Identify which cell holds the provided text, then report its (x, y) central coordinate. 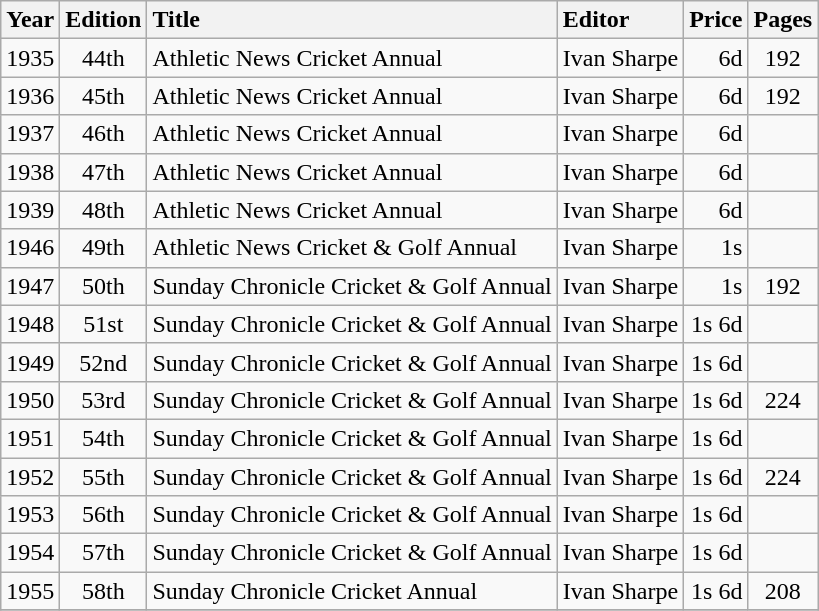
1955 (30, 591)
50th (104, 286)
51st (104, 324)
1937 (30, 134)
55th (104, 477)
Sunday Chronicle Cricket Annual (352, 591)
1936 (30, 96)
48th (104, 210)
Year (30, 20)
Title (352, 20)
Athletic News Cricket & Golf Annual (352, 248)
44th (104, 58)
53rd (104, 400)
1953 (30, 515)
1935 (30, 58)
1948 (30, 324)
1952 (30, 477)
57th (104, 553)
49th (104, 248)
58th (104, 591)
1951 (30, 438)
Price (716, 20)
1950 (30, 400)
1938 (30, 172)
1947 (30, 286)
Pages (783, 20)
56th (104, 515)
47th (104, 172)
1949 (30, 362)
1939 (30, 210)
Editor (620, 20)
45th (104, 96)
1946 (30, 248)
Edition (104, 20)
46th (104, 134)
208 (783, 591)
1954 (30, 553)
54th (104, 438)
52nd (104, 362)
